Capture the cell that displays the provided text and extract its (x, y) central coordinate. 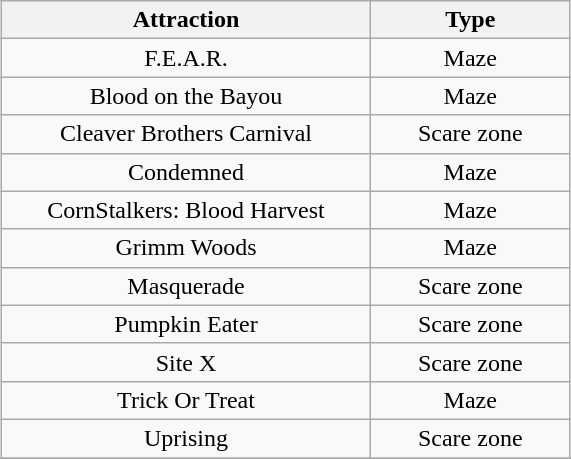
Cleaver Brothers Carnival (186, 134)
Blood on the Bayou (186, 96)
Condemned (186, 172)
Pumpkin Eater (186, 324)
Grimm Woods (186, 248)
CornStalkers: Blood Harvest (186, 210)
Trick Or Treat (186, 400)
Attraction (186, 20)
Uprising (186, 438)
Masquerade (186, 286)
F.E.A.R. (186, 58)
Type (470, 20)
Site X (186, 362)
